Locate the cell with the specified text and output its (X, Y) center coordinate. 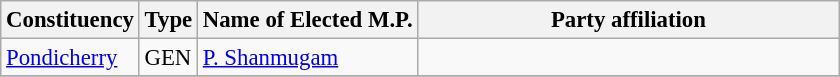
Constituency (70, 20)
Pondicherry (70, 58)
Type (168, 20)
GEN (168, 58)
P. Shanmugam (307, 58)
Name of Elected M.P. (307, 20)
Party affiliation (628, 20)
